Return the (x, y) coordinate for the center point of the cell that contains the specified text.  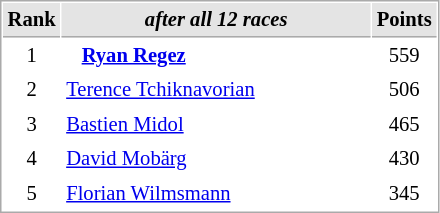
345 (404, 194)
after all 12 races (216, 20)
Terence Tchiknavorian (216, 90)
Florian Wilmsmann (216, 194)
4 (32, 158)
1 (32, 56)
Rank (32, 20)
Points (404, 20)
2 (32, 90)
559 (404, 56)
David Mobärg (216, 158)
465 (404, 124)
Bastien Midol (216, 124)
506 (404, 90)
3 (32, 124)
Ryan Regez (216, 56)
430 (404, 158)
5 (32, 194)
